Extract the [X, Y] coordinate from the center of the cell holding the provided text.  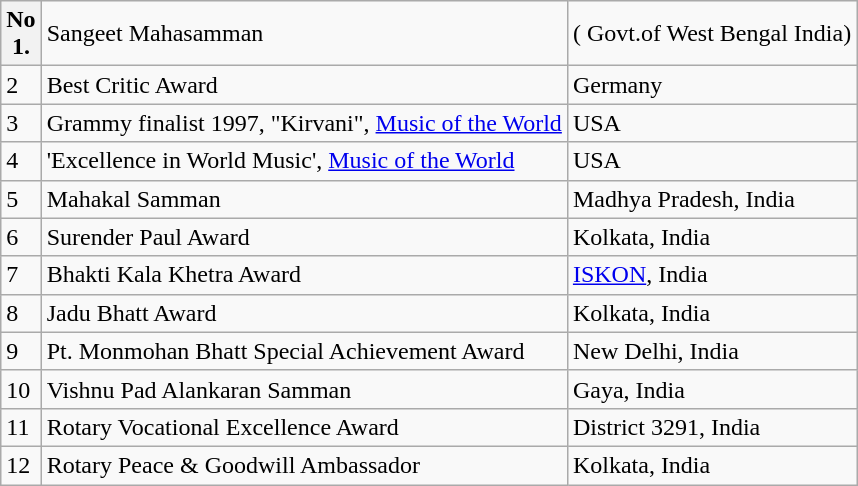
7 [21, 275]
New Delhi, India [712, 351]
6 [21, 237]
District 3291, India [712, 427]
11 [21, 427]
( Govt.of West Bengal India) [712, 34]
Pt. Monmohan Bhatt Special Achievement Award [304, 351]
Vishnu Pad Alankaran Samman [304, 389]
Bhakti Kala Khetra Award [304, 275]
8 [21, 313]
10 [21, 389]
4 [21, 161]
'Excellence in World Music', Music of the World [304, 161]
Rotary Peace & Goodwill Ambassador [304, 465]
Rotary Vocational Excellence Award [304, 427]
Madhya Pradesh, India [712, 199]
Gaya, India [712, 389]
Germany [712, 85]
Jadu Bhatt Award [304, 313]
9 [21, 351]
Best Critic Award [304, 85]
Grammy finalist 1997, "Kirvani", Music of the World [304, 123]
ISKON, India [712, 275]
Surender Paul Award [304, 237]
Sangeet Mahasamman [304, 34]
No1. [21, 34]
3 [21, 123]
5 [21, 199]
Mahakal Samman [304, 199]
12 [21, 465]
2 [21, 85]
